Determine the [x, y] coordinate at the center of the cell enclosing the given text.  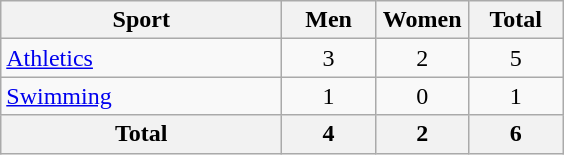
6 [516, 134]
5 [516, 58]
Men [329, 20]
Sport [142, 20]
Women [422, 20]
4 [329, 134]
Athletics [142, 58]
Swimming [142, 96]
3 [329, 58]
0 [422, 96]
